Return [x, y] of the center of cell containing provided text 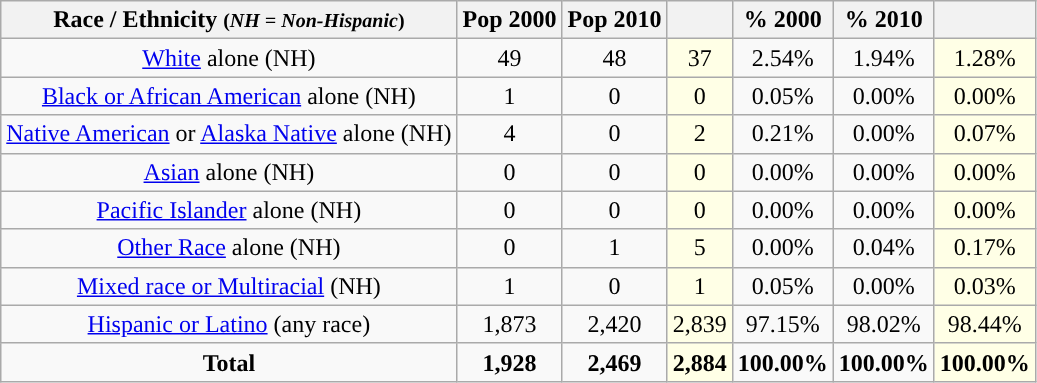
97.15% [782, 324]
5 [700, 248]
0.17% [984, 248]
49 [510, 58]
0.07% [984, 134]
0.04% [884, 248]
% 2010 [884, 20]
2.54% [782, 58]
2 [700, 134]
Pop 2000 [510, 20]
% 2000 [782, 20]
98.02% [884, 324]
Race / Ethnicity (NH = Non-Hispanic) [229, 20]
98.44% [984, 324]
37 [700, 58]
Total [229, 362]
Pacific Islander alone (NH) [229, 210]
Mixed race or Multiracial (NH) [229, 286]
4 [510, 134]
Black or African American alone (NH) [229, 96]
1.28% [984, 58]
Asian alone (NH) [229, 172]
48 [614, 58]
0.03% [984, 286]
Hispanic or Latino (any race) [229, 324]
Pop 2010 [614, 20]
2,420 [614, 324]
1,873 [510, 324]
1,928 [510, 362]
2,839 [700, 324]
2,884 [700, 362]
Native American or Alaska Native alone (NH) [229, 134]
Other Race alone (NH) [229, 248]
1.94% [884, 58]
White alone (NH) [229, 58]
2,469 [614, 362]
0.21% [782, 134]
